Search for the cell housing the specified text and yield its (x, y) center coordinate. 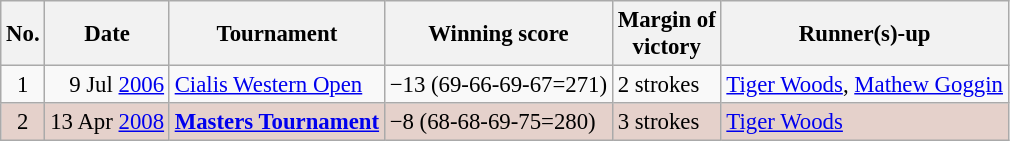
Cialis Western Open (276, 85)
2 (23, 122)
3 strokes (666, 122)
Margin ofvictory (666, 34)
Runner(s)-up (864, 34)
13 Apr 2008 (107, 122)
Tiger Woods (864, 122)
1 (23, 85)
−13 (69-66-69-67=271) (498, 85)
9 Jul 2006 (107, 85)
Tiger Woods, Mathew Goggin (864, 85)
Winning score (498, 34)
No. (23, 34)
Tournament (276, 34)
−8 (68-68-69-75=280) (498, 122)
Date (107, 34)
Masters Tournament (276, 122)
2 strokes (666, 85)
